Search for the cell housing the specified text and yield its [x, y] center coordinate. 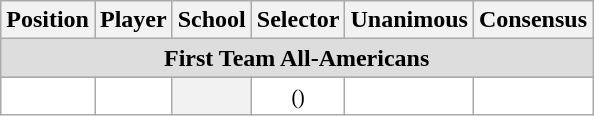
School [212, 20]
Position [48, 20]
() [298, 96]
Unanimous [409, 20]
Player [133, 20]
First Team All-Americans [297, 58]
Selector [298, 20]
Consensus [532, 20]
